Scan for the cell matching the given text and deliver its [X, Y] coordinate at center. 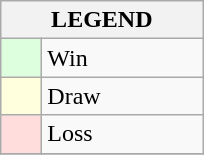
LEGEND [102, 20]
Draw [122, 96]
Win [122, 58]
Loss [122, 134]
